Provide the [X, Y] coordinate of the cell's center where the given text is located.  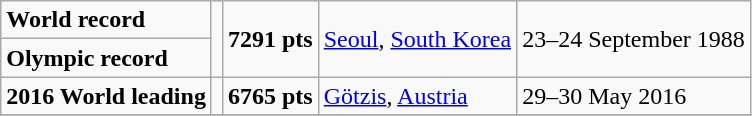
World record [106, 20]
7291 pts [270, 39]
2016 World leading [106, 96]
6765 pts [270, 96]
29–30 May 2016 [634, 96]
Götzis, Austria [417, 96]
Olympic record [106, 58]
23–24 September 1988 [634, 39]
Seoul, South Korea [417, 39]
